Scan for the cell matching the given text and deliver its (X, Y) coordinate at center. 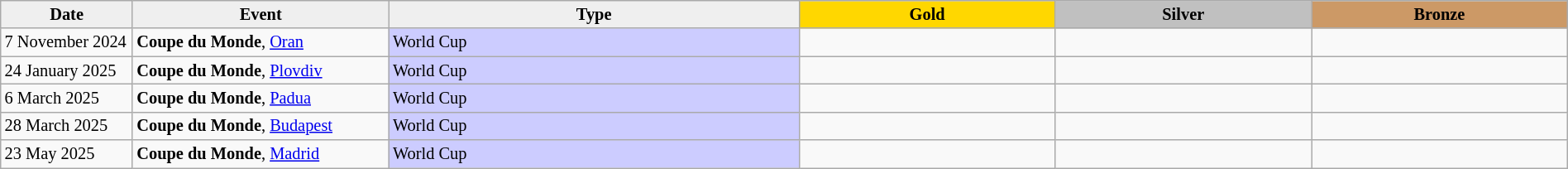
28 March 2025 (67, 126)
23 May 2025 (67, 154)
Coupe du Monde, Plovdiv (261, 70)
Type (594, 14)
6 March 2025 (67, 98)
Gold (927, 14)
Date (67, 14)
Coupe du Monde, Budapest (261, 126)
Bronze (1440, 14)
24 January 2025 (67, 70)
Coupe du Monde, Padua (261, 98)
Coupe du Monde, Madrid (261, 154)
Silver (1183, 14)
Event (261, 14)
7 November 2024 (67, 42)
Coupe du Monde, Oran (261, 42)
